Identify which cell holds the provided text, then report its [x, y] central coordinate. 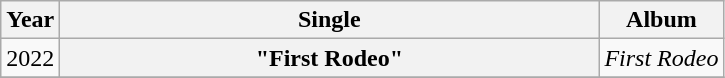
2022 [30, 58]
"First Rodeo" [330, 58]
First Rodeo [662, 58]
Album [662, 20]
Single [330, 20]
Year [30, 20]
